Detect which cell encompasses the target text, then output its (x, y) center coordinate. 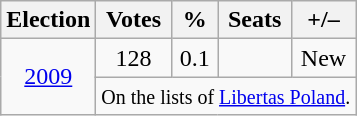
% (194, 20)
128 (134, 58)
Election (48, 20)
Votes (134, 20)
New (323, 58)
2009 (48, 77)
Seats (254, 20)
+/– (323, 20)
0.1 (194, 58)
On the lists of Libertas Poland. (226, 96)
